Provide the (x, y) coordinate of the cell's center where the given text is located.  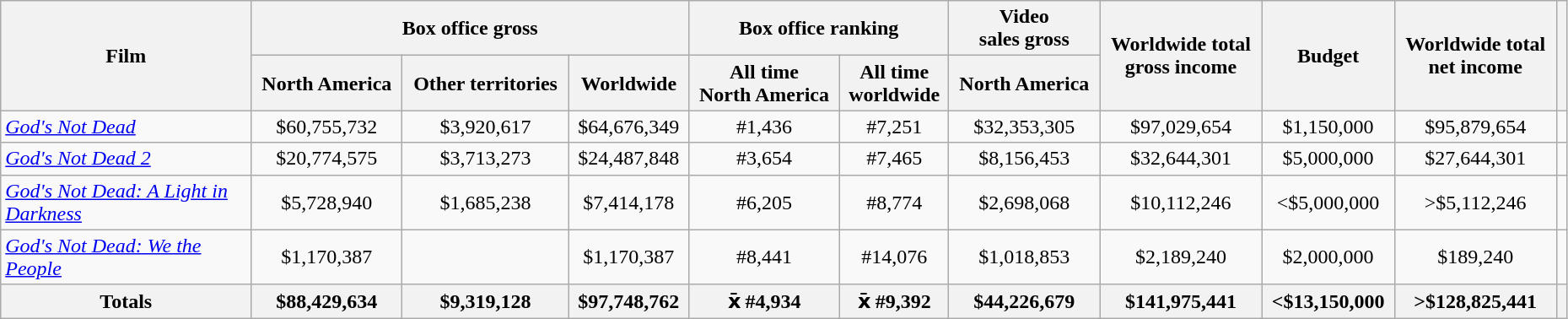
$97,748,762 (628, 301)
$95,879,654 (1475, 127)
<$13,150,000 (1328, 301)
$97,029,654 (1181, 127)
x̄ #4,934 (764, 301)
$64,676,349 (628, 127)
All time North America (764, 83)
$32,644,301 (1181, 159)
$7,414,178 (628, 203)
$88,429,634 (327, 301)
God's Not Dead: A Light in Darkness (127, 203)
#7,251 (894, 127)
$5,728,940 (327, 203)
$60,755,732 (327, 127)
$1,018,853 (1024, 257)
$24,487,848 (628, 159)
All time worldwide (894, 83)
$1,685,238 (486, 203)
$44,226,679 (1024, 301)
#1,436 (764, 127)
Budget (1328, 56)
$9,319,128 (486, 301)
$3,920,617 (486, 127)
#6,205 (764, 203)
Box office ranking (818, 29)
Worldwide (628, 83)
$189,240 (1475, 257)
Other territories (486, 83)
x̄ #9,392 (894, 301)
<$5,000,000 (1328, 203)
#3,654 (764, 159)
$1,150,000 (1328, 127)
>$5,112,246 (1475, 203)
$27,644,301 (1475, 159)
#8,441 (764, 257)
#14,076 (894, 257)
$2,189,240 (1181, 257)
$8,156,453 (1024, 159)
God's Not Dead (127, 127)
Worldwide totalnet income (1475, 56)
$20,774,575 (327, 159)
God's Not Dead 2 (127, 159)
>$128,825,441 (1475, 301)
$3,713,273 (486, 159)
#8,774 (894, 203)
Box office gross (471, 29)
$141,975,441 (1181, 301)
$10,112,246 (1181, 203)
Worldwide total gross income (1181, 56)
Video sales gross (1024, 29)
#7,465 (894, 159)
Totals (127, 301)
God's Not Dead: We the People (127, 257)
$32,353,305 (1024, 127)
$2,000,000 (1328, 257)
$5,000,000 (1328, 159)
Film (127, 56)
$2,698,068 (1024, 203)
